Scan for the cell matching the given text and deliver its [X, Y] coordinate at center. 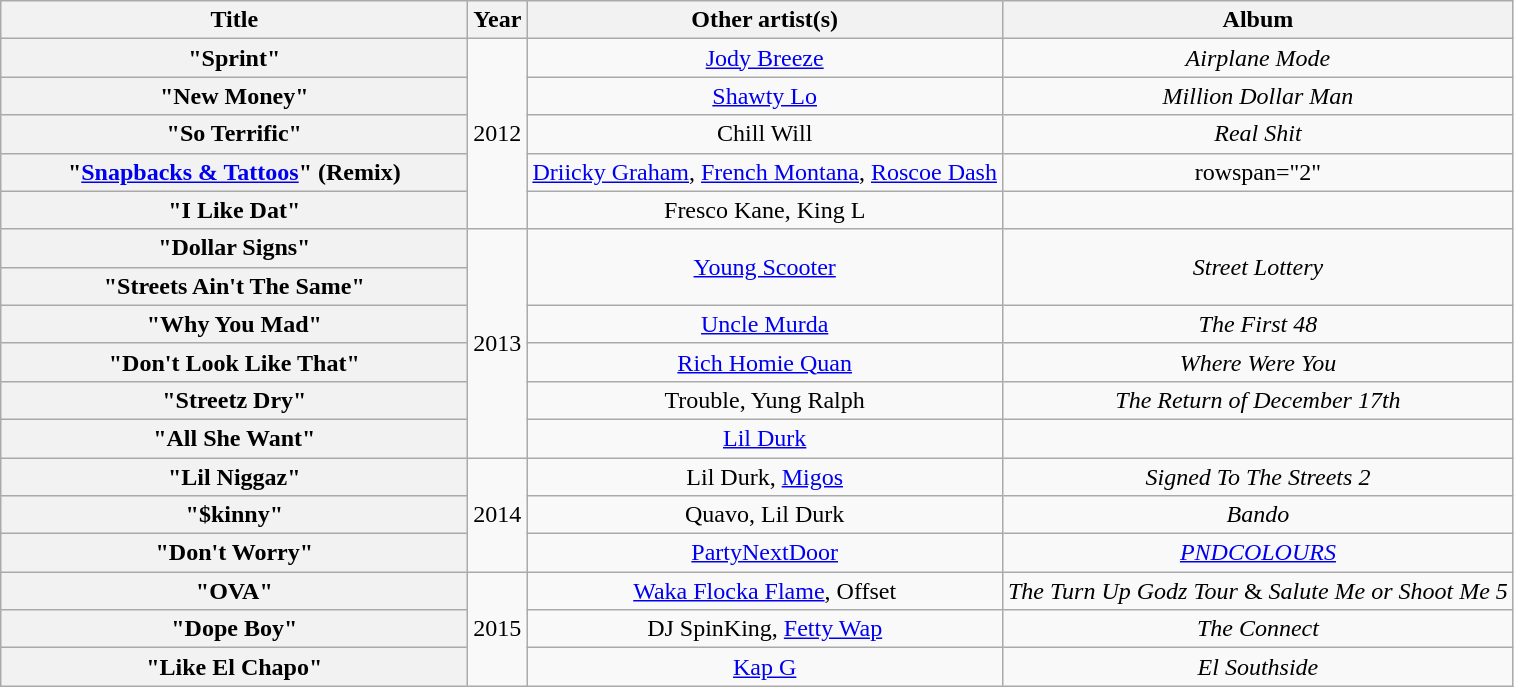
Waka Flocka Flame, Offset [765, 591]
Jody Breeze [765, 58]
Trouble, Yung Ralph [765, 400]
"Streets Ain't The Same" [234, 286]
Kap G [765, 667]
Airplane Mode [1258, 58]
Shawty Lo [765, 96]
Driicky Graham, French Montana, Roscoe Dash [765, 172]
Street Lottery [1258, 267]
2015 [498, 629]
"Sprint" [234, 58]
The Connect [1258, 629]
The Return of December 17th [1258, 400]
"Streetz Dry" [234, 400]
PartyNextDoor [765, 553]
"Don't Look Like That" [234, 362]
"Like El Chapo" [234, 667]
"So Terrific" [234, 134]
Title [234, 20]
2014 [498, 515]
Where Were You [1258, 362]
"Lil Niggaz" [234, 477]
"$kinny" [234, 515]
"Why You Mad" [234, 324]
DJ SpinKing, Fetty Wap [765, 629]
Fresco Kane, King L [765, 210]
Year [498, 20]
Signed To The Streets 2 [1258, 477]
Album [1258, 20]
"Snapbacks & Tattoos" (Remix) [234, 172]
rowspan="2" [1258, 172]
Uncle Murda [765, 324]
2013 [498, 343]
PNDCOLOURS [1258, 553]
"I Like Dat" [234, 210]
Bando [1258, 515]
"OVA" [234, 591]
The First 48 [1258, 324]
Lil Durk, Migos [765, 477]
Chill Will [765, 134]
Quavo, Lil Durk [765, 515]
"Dollar Signs" [234, 248]
"All She Want" [234, 438]
Rich Homie Quan [765, 362]
Young Scooter [765, 267]
Other artist(s) [765, 20]
Lil Durk [765, 438]
"Don't Worry" [234, 553]
"New Money" [234, 96]
El Southside [1258, 667]
Real Shit [1258, 134]
"Dope Boy" [234, 629]
The Turn Up Godz Tour & Salute Me or Shoot Me 5 [1258, 591]
Million Dollar Man [1258, 96]
2012 [498, 134]
